Output the [X, Y] coordinate of the center of the cell containing the given text.  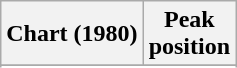
Chart (1980) [72, 34]
Peakposition [189, 34]
